Locate the cell with the specified text and output its (X, Y) center coordinate. 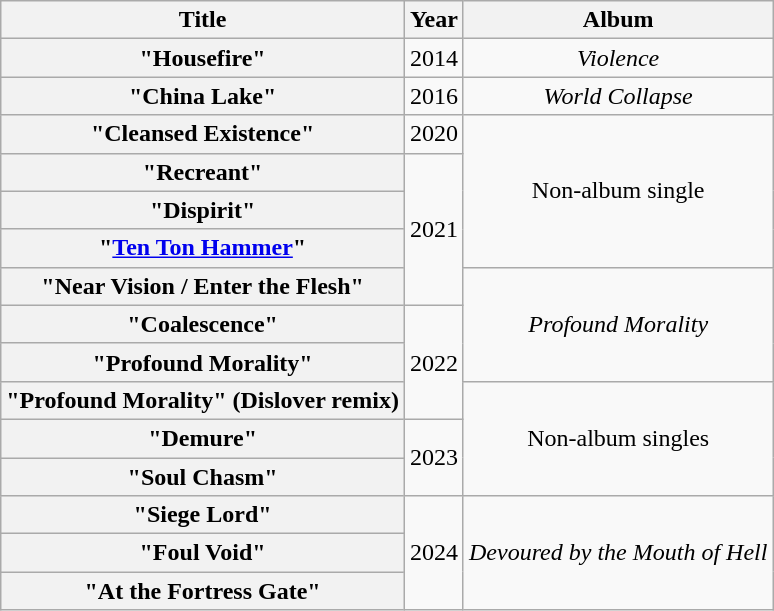
"Demure" (203, 438)
Non-album single (618, 191)
World Collapse (618, 96)
Year (434, 20)
2016 (434, 96)
2023 (434, 457)
"Foul Void" (203, 553)
Violence (618, 58)
"At the Fortress Gate" (203, 591)
"Soul Chasm" (203, 477)
"Ten Ton Hammer" (203, 248)
"Housefire" (203, 58)
"Siege Lord" (203, 515)
"Near Vision / Enter the Flesh" (203, 286)
Non-album singles (618, 438)
Title (203, 20)
2014 (434, 58)
2022 (434, 362)
"Profound Morality" (203, 362)
"Cleansed Existence" (203, 134)
2020 (434, 134)
Album (618, 20)
2021 (434, 229)
Devoured by the Mouth of Hell (618, 553)
2024 (434, 553)
"Recreant" (203, 172)
"Profound Morality" (Dislover remix) (203, 400)
"China Lake" (203, 96)
"Dispirit" (203, 210)
"Coalescence" (203, 324)
Profound Morality (618, 324)
